Identify which cell holds the provided text, then report its [x, y] central coordinate. 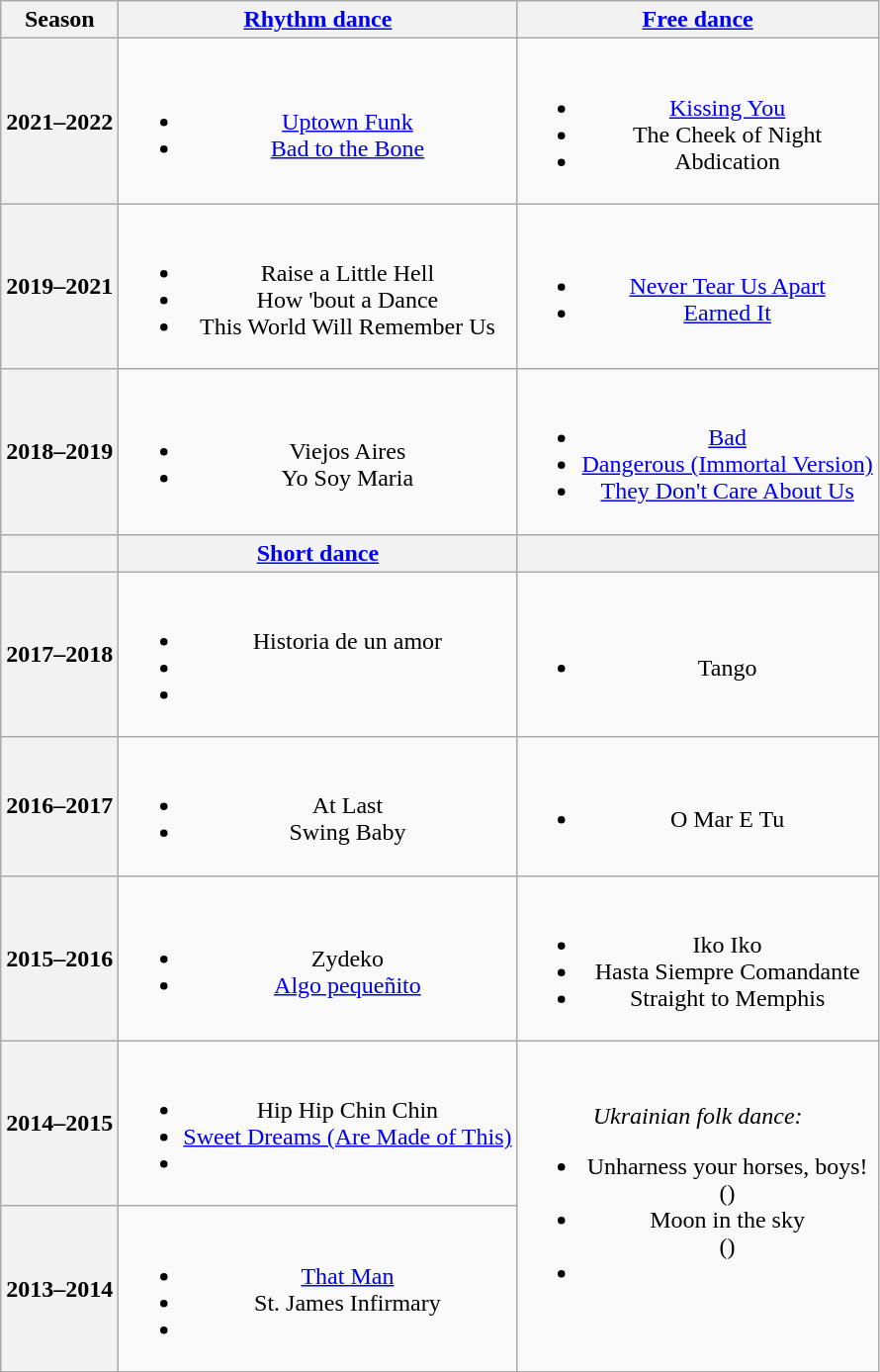
Viejos Aires Yo Soy Maria [318, 451]
Iko Iko Hasta Siempre ComandanteStraight to Memphis [698, 958]
Zydeko Algo pequeñito [318, 958]
At Last Swing Baby [318, 806]
Kissing You The Cheek of Night Abdication [698, 121]
2021–2022 [59, 121]
2015–2016 [59, 958]
Free dance [698, 20]
Uptown Funk Bad to the Bone [318, 121]
Historia de un amor [318, 655]
That Man St. James Infirmary [318, 1288]
Ukrainian folk dance:Unharness your horses, boys! ()Moon in the sky () [698, 1206]
Hip Hip Chin Chin Sweet Dreams (Are Made of This) [318, 1124]
2017–2018 [59, 655]
2018–2019 [59, 451]
O Mar E Tu [698, 806]
Never Tear Us Apart Earned It [698, 287]
2016–2017 [59, 806]
Raise a Little Hell How 'bout a Dance This World Will Remember Us [318, 287]
2019–2021 [59, 287]
2013–2014 [59, 1288]
Season [59, 20]
Tango [698, 655]
Bad Dangerous (Immortal Version) They Don't Care About Us [698, 451]
Rhythm dance [318, 20]
Short dance [318, 553]
2014–2015 [59, 1124]
